From the cell containing the given text, extract its center point as (X, Y) coordinate. 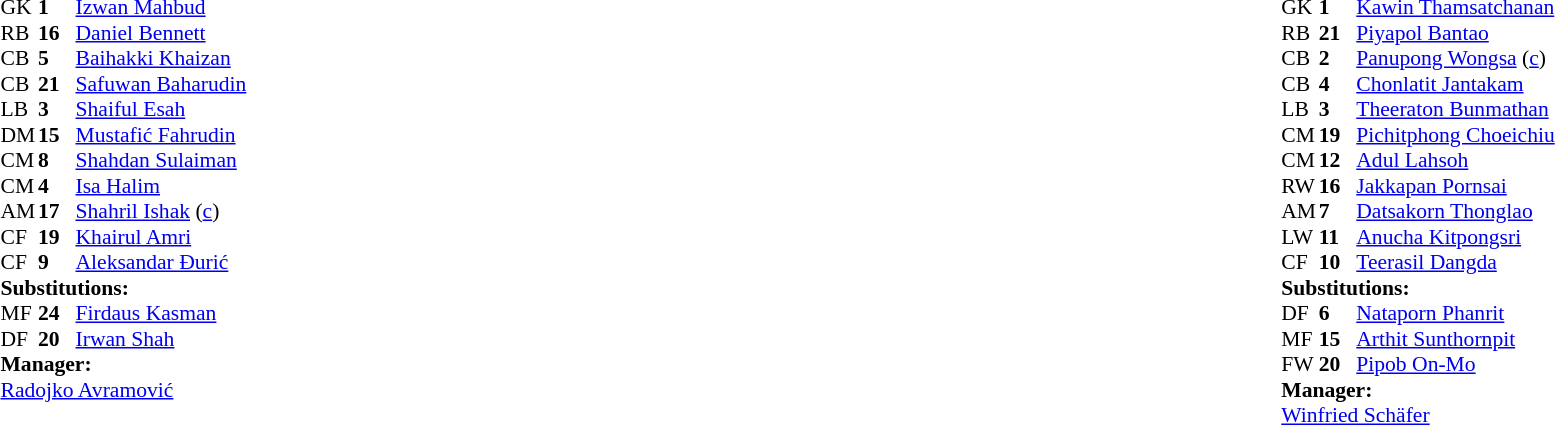
Anucha Kitpongsri (1455, 237)
17 (57, 211)
Nataporn Phanrit (1455, 313)
Shahdan Sulaiman (162, 161)
6 (1338, 313)
Theeraton Bunmathan (1455, 109)
Arthit Sunthornpit (1455, 339)
Adul Lahsoh (1455, 161)
Datsakorn Thonglao (1455, 211)
Khairul Amri (162, 237)
Pipob On-Mo (1455, 365)
LW (1300, 237)
RW (1300, 186)
Piyapol Bantao (1455, 33)
Teerasil Dangda (1455, 263)
Baihakki Khaizan (162, 59)
9 (57, 263)
Pichitphong Choeichiu (1455, 135)
Panupong Wongsa (c) (1455, 59)
Shaiful Esah (162, 109)
5 (57, 59)
Shahril Ishak (c) (162, 211)
7 (1338, 211)
Jakkapan Pornsai (1455, 186)
10 (1338, 263)
Isa Halim (162, 186)
DM (19, 135)
Firdaus Kasman (162, 313)
Aleksandar Đurić (162, 263)
Daniel Bennett (162, 33)
8 (57, 161)
24 (57, 313)
Irwan Shah (162, 339)
Chonlatit Jantakam (1455, 84)
Mustafić Fahrudin (162, 135)
12 (1338, 161)
11 (1338, 237)
2 (1338, 59)
Radojko Avramović (123, 390)
FW (1300, 365)
Safuwan Baharudin (162, 84)
